Extract the [x, y] coordinate from the center of the cell holding the provided text.  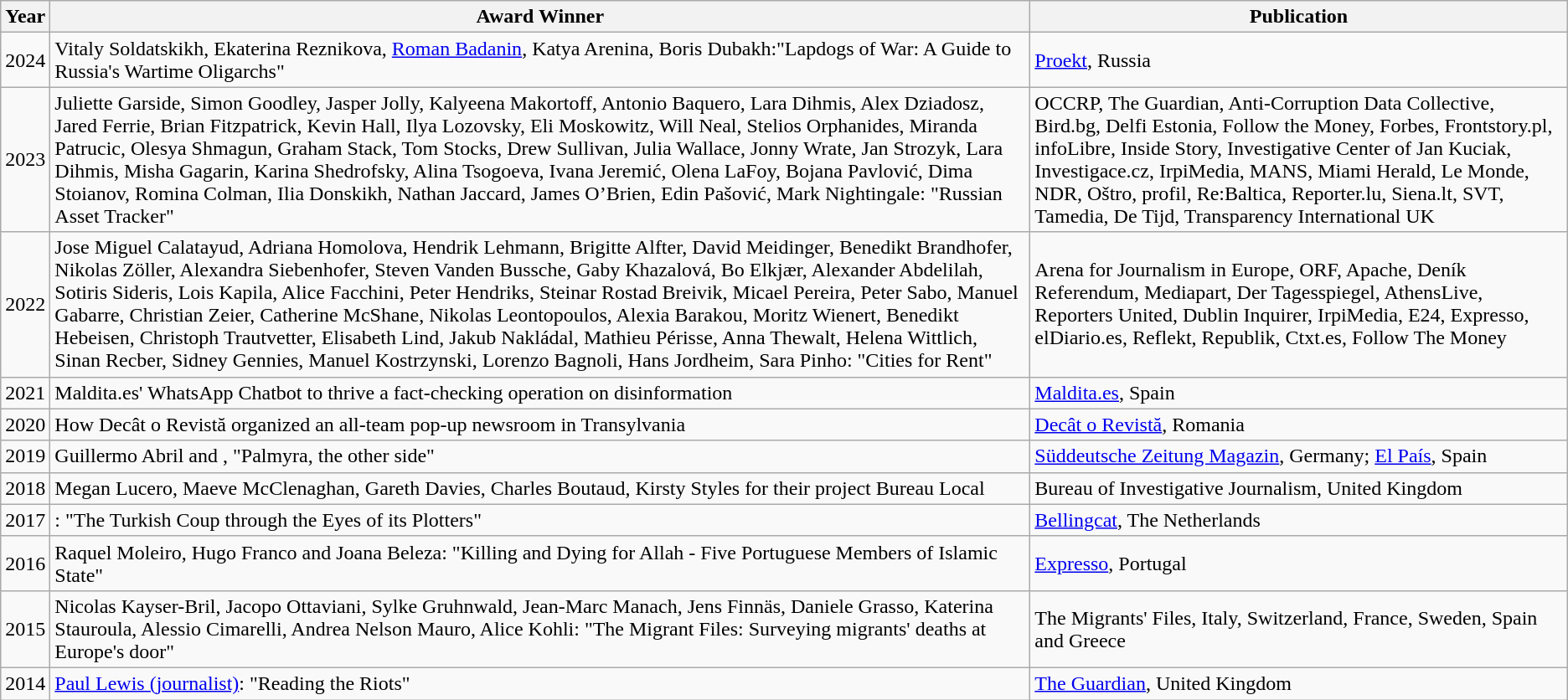
: "The Turkish Coup through the Eyes of its Plotters" [540, 520]
Guillermo Abril and , "Palmyra, the other side" [540, 456]
Maldita.es, Spain [1298, 393]
2015 [25, 629]
Raquel Moleiro, Hugo Franco and Joana Beleza: "Killing and Dying for Allah - Five Portuguese Members of Islamic State" [540, 563]
2020 [25, 425]
2024 [25, 60]
Award Winner [540, 17]
Proekt, Russia [1298, 60]
2019 [25, 456]
Vitaly Soldatskikh, Ekaterina Reznikova, Roman Badanin, Katya Arenina, Boris Dubakh:"Lapdogs of War: A Guide to Russia's Wartime Oligarchs" [540, 60]
How Decât o Revistă organized an all-team pop-up newsroom in Transylvania [540, 425]
Year [25, 17]
Expresso, Portugal [1298, 563]
2023 [25, 159]
2018 [25, 488]
Bellingcat, The Netherlands [1298, 520]
2017 [25, 520]
2014 [25, 683]
Maldita.es' WhatsApp Chatbot to thrive a fact-checking operation on disinformation [540, 393]
2021 [25, 393]
The Migrants' Files, Italy, Switzerland, France, Sweden, Spain and Greece [1298, 629]
The Guardian, United Kingdom [1298, 683]
Süddeutsche Zeitung Magazin, Germany; El País, Spain [1298, 456]
2016 [25, 563]
2022 [25, 305]
Megan Lucero, Maeve McClenaghan, Gareth Davies, Charles Boutaud, Kirsty Styles for their project Bureau Local [540, 488]
Paul Lewis (journalist): "Reading the Riots" [540, 683]
Bureau of Investigative Journalism, United Kingdom [1298, 488]
Publication [1298, 17]
Decât o Revistă, Romania [1298, 425]
